Output the (X, Y) coordinate of the center of the cell containing the given text.  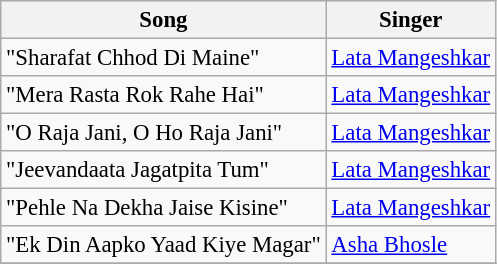
"Mera Rasta Rok Rahe Hai" (164, 95)
Song (164, 20)
"Pehle Na Dekha Jaise Kisine" (164, 208)
Asha Bhosle (410, 245)
"Jeevandaata Jagatpita Tum" (164, 170)
"Ek Din Aapko Yaad Kiye Magar" (164, 245)
"Sharafat Chhod Di Maine" (164, 58)
Singer (410, 20)
"O Raja Jani, O Ho Raja Jani" (164, 133)
